Identify which cell holds the provided text, then report its (x, y) central coordinate. 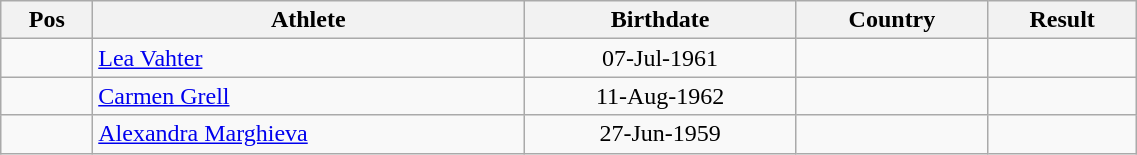
Athlete (308, 20)
Lea Vahter (308, 58)
Carmen Grell (308, 96)
Result (1062, 20)
Alexandra Marghieva (308, 134)
07-Jul-1961 (660, 58)
Birthdate (660, 20)
27-Jun-1959 (660, 134)
11-Aug-1962 (660, 96)
Country (892, 20)
Pos (47, 20)
